Determine the [X, Y] coordinate at the center of the cell enclosing the given text.  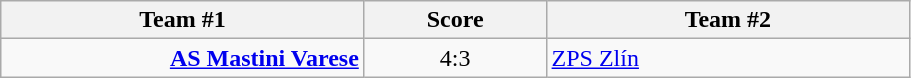
AS Mastini Varese [183, 58]
Team #2 [728, 20]
ZPS Zlín [728, 58]
Team #1 [183, 20]
4:3 [455, 58]
Score [455, 20]
